Locate the cell with the specified text and output its [X, Y] center coordinate. 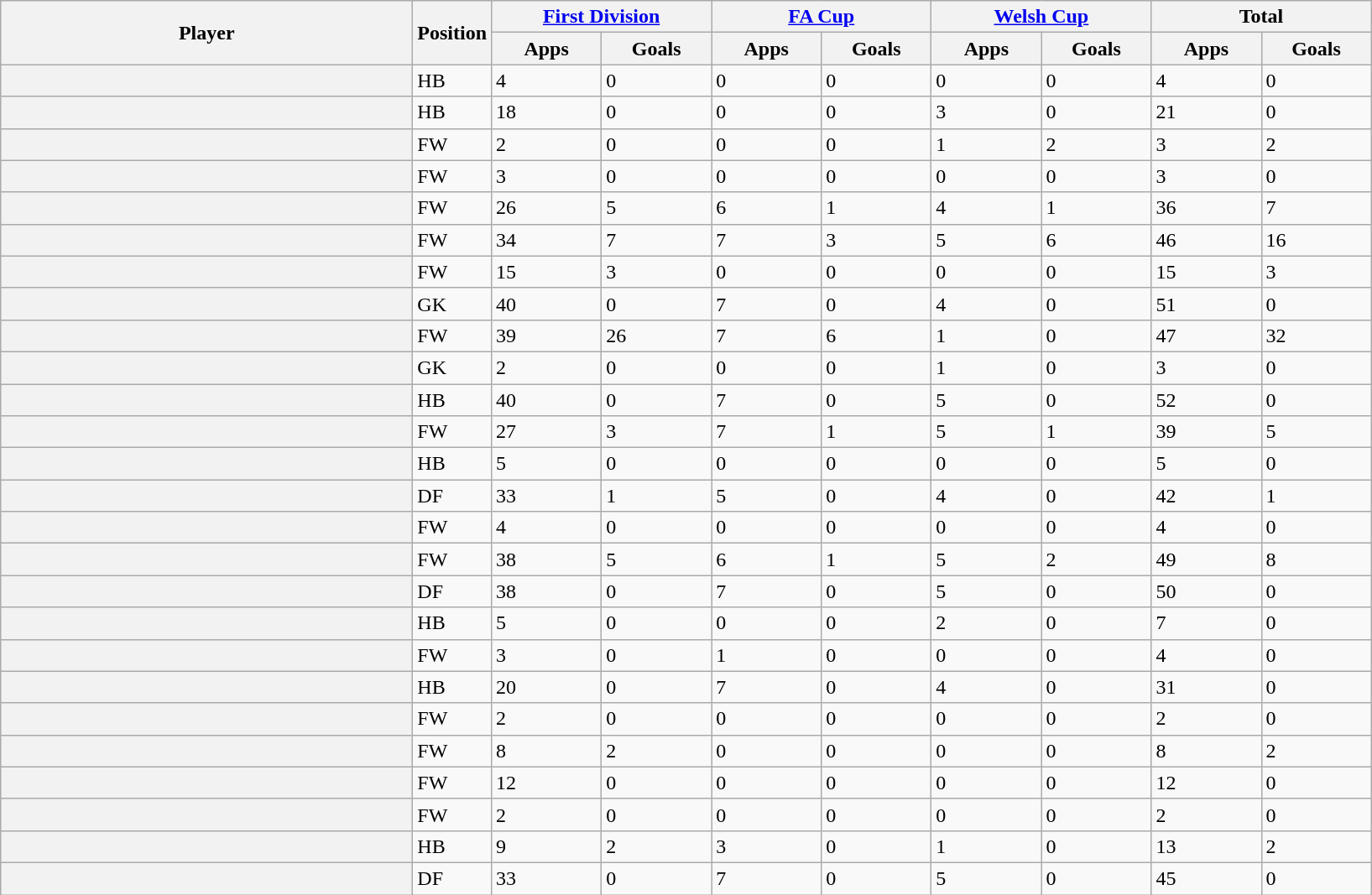
Position [452, 33]
Welsh Cup [1041, 17]
9 [547, 846]
27 [547, 432]
51 [1207, 304]
45 [1207, 878]
FA Cup [822, 17]
47 [1207, 336]
20 [547, 687]
49 [1207, 559]
First Division [602, 17]
32 [1316, 336]
34 [547, 240]
36 [1207, 208]
46 [1207, 240]
18 [547, 112]
21 [1207, 112]
16 [1316, 240]
52 [1207, 400]
13 [1207, 846]
50 [1207, 591]
31 [1207, 687]
42 [1207, 496]
Player [206, 33]
Total [1261, 17]
